Identify which cell holds the provided text, then report its [x, y] central coordinate. 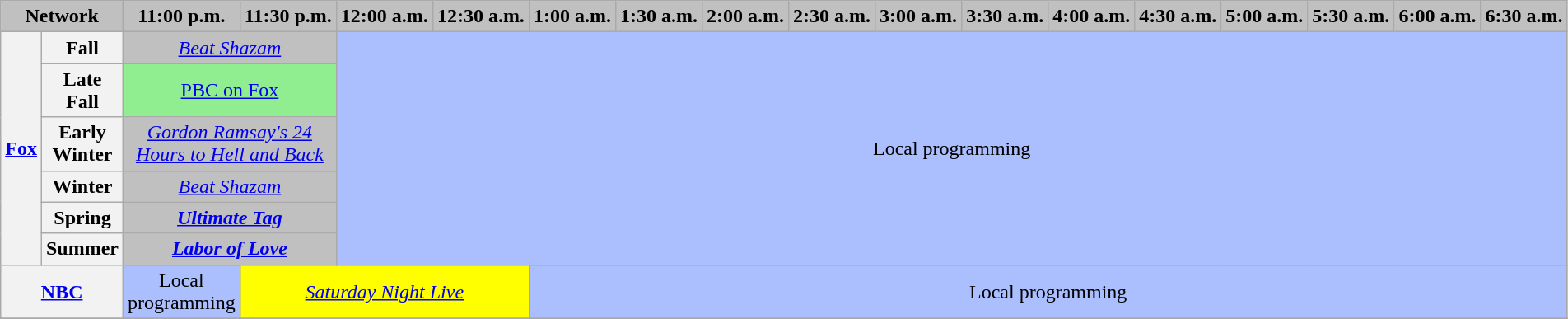
Late Fall [82, 91]
2:00 a.m. [744, 16]
6:30 a.m. [1524, 16]
5:30 a.m. [1351, 16]
Gordon Ramsay's 24 Hours to Hell and Back [231, 143]
6:00 a.m. [1438, 16]
Ultimate Tag [231, 218]
4:30 a.m. [1178, 16]
Spring [82, 218]
12:00 a.m. [384, 16]
4:00 a.m. [1092, 16]
1:30 a.m. [659, 16]
Early Winter [82, 143]
Fall [82, 48]
3:30 a.m. [1005, 16]
NBC [63, 292]
Labor of Love [231, 249]
Summer [82, 249]
5:00 a.m. [1265, 16]
1:00 a.m. [572, 16]
Fox [21, 148]
Saturday Night Live [384, 292]
Winter [82, 186]
2:30 a.m. [832, 16]
PBC on Fox [231, 91]
Network [63, 16]
3:00 a.m. [919, 16]
12:30 a.m. [481, 16]
11:00 p.m. [182, 16]
11:30 p.m. [288, 16]
